Return (X, Y) of the center of cell containing provided text 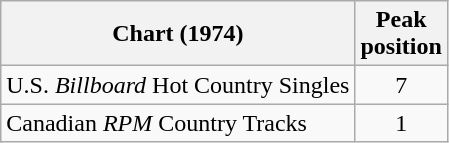
Canadian RPM Country Tracks (178, 123)
1 (401, 123)
Chart (1974) (178, 34)
U.S. Billboard Hot Country Singles (178, 85)
Peakposition (401, 34)
7 (401, 85)
